Search for the cell housing the specified text and yield its (X, Y) center coordinate. 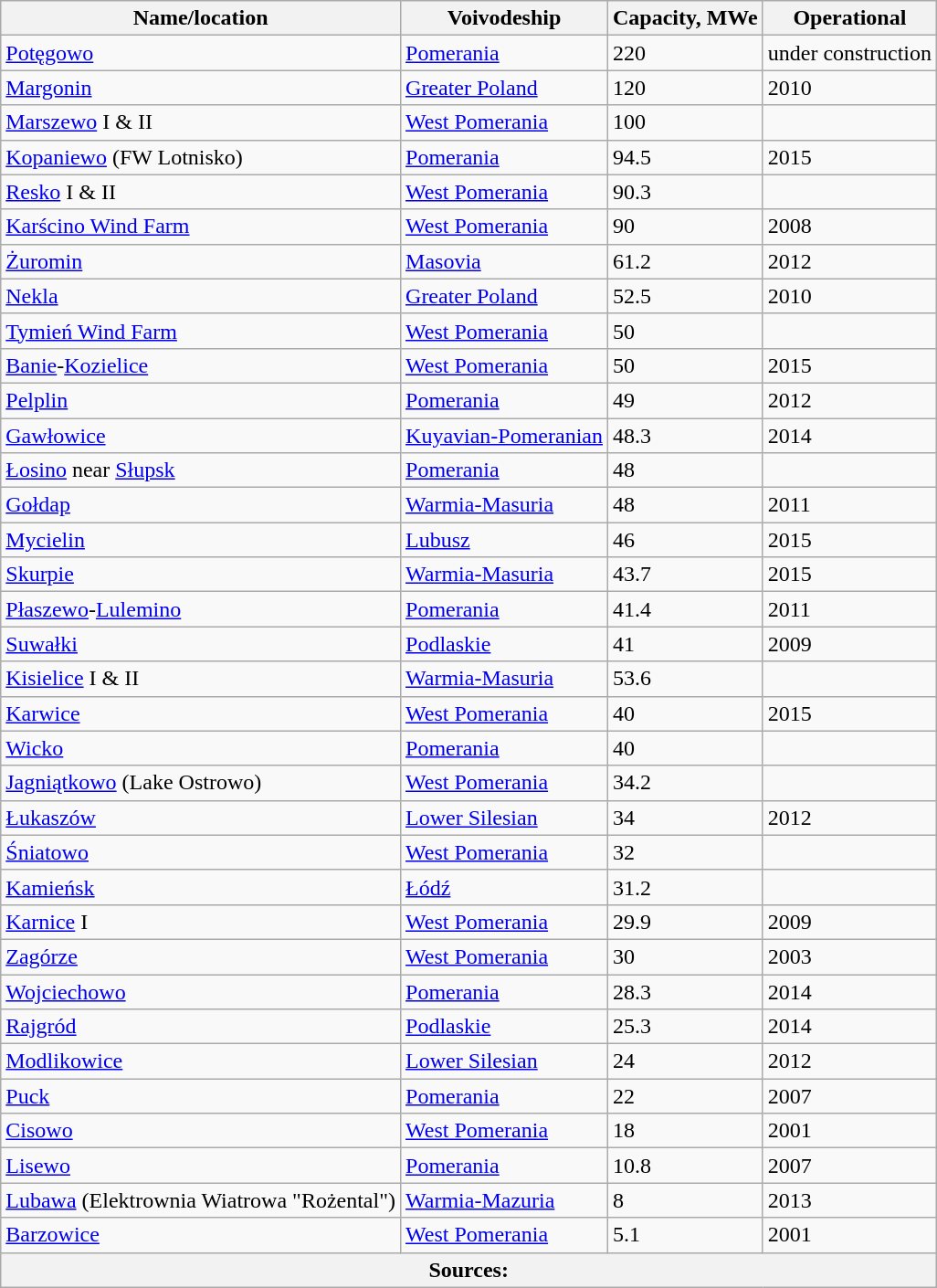
41.4 (686, 609)
Karwice (201, 713)
Potęgowo (201, 53)
under construction (849, 53)
Suwałki (201, 644)
Sources: (469, 1270)
25.3 (686, 1027)
2003 (849, 956)
Jagniątkowo (Lake Ostrowo) (201, 783)
2008 (849, 227)
28.3 (686, 991)
Masovia (504, 261)
Marszewo I & II (201, 122)
Kuyavian-Pomeranian (504, 436)
Nekla (201, 296)
2013 (849, 1200)
Kisielice I & II (201, 679)
43.7 (686, 575)
48.3 (686, 436)
Łukaszów (201, 818)
Zagórze (201, 956)
Lubawa (Elektrownia Wiatrowa "Rożental") (201, 1200)
Wojciechowo (201, 991)
120 (686, 88)
46 (686, 540)
Voivodeship (504, 18)
Wicko (201, 748)
90.3 (686, 192)
100 (686, 122)
61.2 (686, 261)
Puck (201, 1096)
Lubusz (504, 540)
18 (686, 1131)
Rajgród (201, 1027)
Operational (849, 18)
Barzowice (201, 1235)
Śniatowo (201, 852)
94.5 (686, 157)
34 (686, 818)
Skurpie (201, 575)
Tymień Wind Farm (201, 331)
Cisowo (201, 1131)
53.6 (686, 679)
Kopaniewo (FW Lotnisko) (201, 157)
Lisewo (201, 1166)
Name/location (201, 18)
10.8 (686, 1166)
32 (686, 852)
52.5 (686, 296)
30 (686, 956)
Modlikowice (201, 1061)
Gawłowice (201, 436)
Żuromin (201, 261)
5.1 (686, 1235)
Karnice I (201, 922)
Capacity, MWe (686, 18)
Łódź (504, 887)
Pelplin (201, 400)
29.9 (686, 922)
22 (686, 1096)
Łosino near Słupsk (201, 470)
Resko I & II (201, 192)
Karścino Wind Farm (201, 227)
24 (686, 1061)
220 (686, 53)
Gołdap (201, 505)
Warmia-Mazuria (504, 1200)
31.2 (686, 887)
8 (686, 1200)
Płaszewo-Lulemino (201, 609)
34.2 (686, 783)
41 (686, 644)
Banie-Kozielice (201, 365)
Margonin (201, 88)
Kamieńsk (201, 887)
90 (686, 227)
Mycielin (201, 540)
49 (686, 400)
